Pinpoint the cell where the given text exists, returning its (x, y) midpoint coordinate. 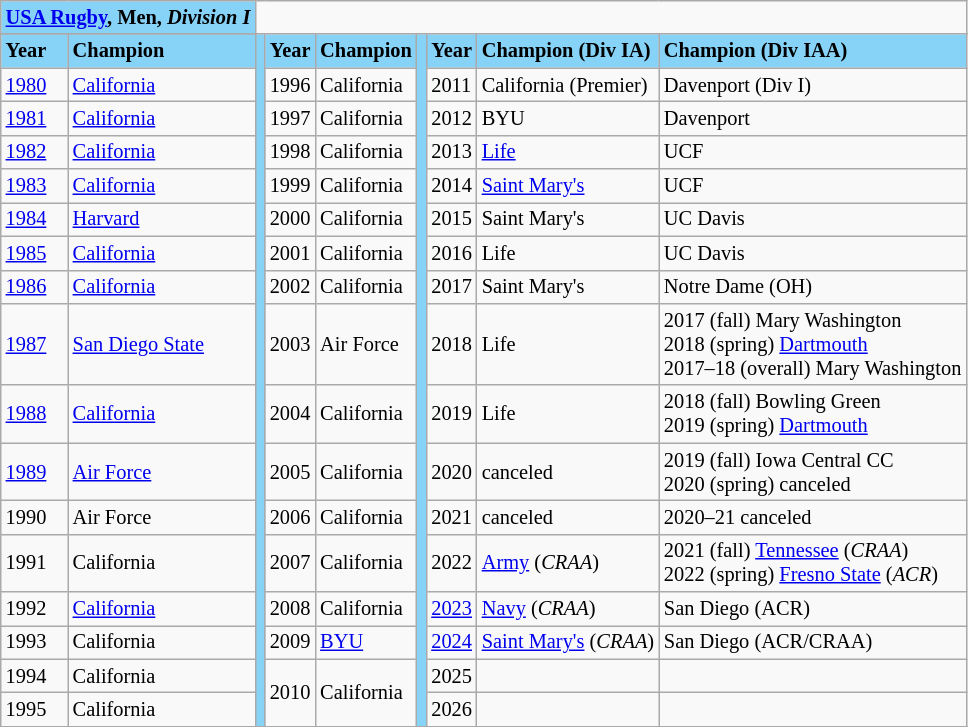
2023 (451, 609)
1985 (34, 253)
1999 (290, 186)
Saint Mary's (CRAA) (568, 642)
2005 (290, 472)
1995 (34, 709)
2002 (290, 287)
2001 (290, 253)
2019 (fall) Iowa Central CC2020 (spring) canceled (812, 472)
1989 (34, 472)
1991 (34, 563)
Davenport (Div I) (812, 85)
2007 (290, 563)
1982 (34, 152)
2014 (451, 186)
2008 (290, 609)
California (Premier) (568, 85)
2011 (451, 85)
1987 (34, 344)
USA Rugby, Men, Division I (128, 17)
1990 (34, 517)
2018 (fall) Bowling Green2019 (spring) Dartmouth (812, 414)
2006 (290, 517)
San Diego (ACR/CRAA) (812, 642)
2017 (fall) Mary Washington2018 (spring) Dartmouth 2017–18 (overall) Mary Washington (812, 344)
2004 (290, 414)
2016 (451, 253)
Champion (Div IA) (568, 51)
2017 (451, 287)
1996 (290, 85)
2021 (451, 517)
2026 (451, 709)
2024 (451, 642)
2003 (290, 344)
2020–21 canceled (812, 517)
2010 (290, 692)
Harvard (162, 219)
2021 (fall) Tennessee (CRAA)2022 (spring) Fresno State (ACR) (812, 563)
2025 (451, 676)
Navy (CRAA) (568, 609)
1983 (34, 186)
1980 (34, 85)
1988 (34, 414)
2020 (451, 472)
1994 (34, 676)
1981 (34, 118)
Davenport (812, 118)
2009 (290, 642)
Notre Dame (OH) (812, 287)
1984 (34, 219)
2019 (451, 414)
San Diego (ACR) (812, 609)
2018 (451, 344)
2012 (451, 118)
1993 (34, 642)
1992 (34, 609)
2022 (451, 563)
Champion (Div IAA) (812, 51)
1997 (290, 118)
San Diego State (162, 344)
Army (CRAA) (568, 563)
2000 (290, 219)
1986 (34, 287)
2013 (451, 152)
1998 (290, 152)
2015 (451, 219)
